Identify which cell holds the provided text, then report its (x, y) central coordinate. 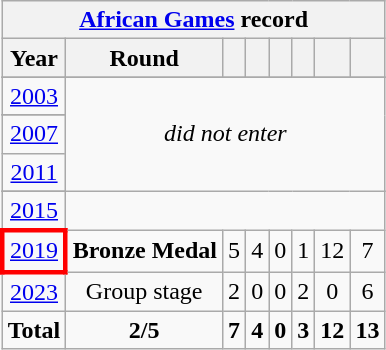
did not enter (226, 134)
5 (234, 252)
Year (34, 58)
2/5 (144, 330)
Total (34, 330)
6 (368, 292)
2015 (34, 211)
2011 (34, 172)
13 (368, 330)
2023 (34, 292)
2003 (34, 96)
2007 (34, 134)
1 (304, 252)
3 (304, 330)
African Games record (194, 20)
Bronze Medal (144, 252)
Round (144, 58)
Group stage (144, 292)
2019 (34, 252)
